Determine the (X, Y) coordinate at the center of the cell enclosing the given text.  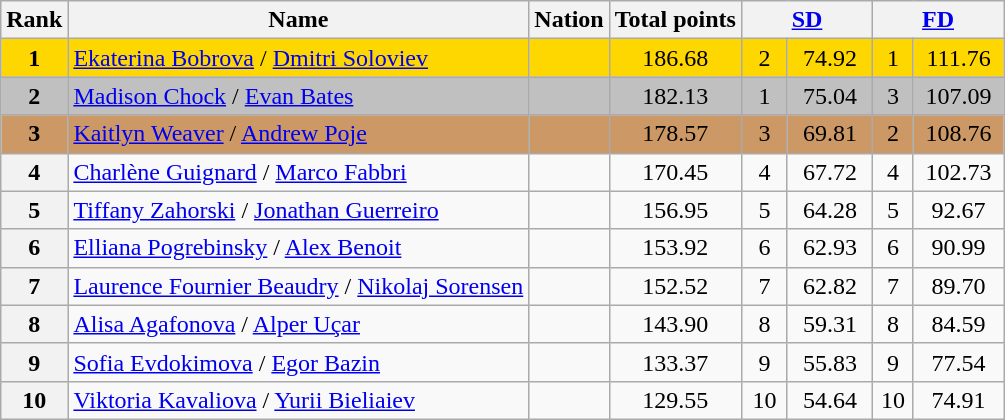
Tiffany Zahorski / Jonathan Guerreiro (298, 210)
Sofia Evdokimova / Egor Bazin (298, 362)
67.72 (830, 172)
SD (806, 20)
54.64 (830, 400)
186.68 (675, 58)
170.45 (675, 172)
Nation (569, 20)
59.31 (830, 324)
62.82 (830, 286)
Rank (34, 20)
178.57 (675, 134)
107.09 (958, 96)
Ekaterina Bobrova / Dmitri Soloviev (298, 58)
62.93 (830, 248)
153.92 (675, 248)
156.95 (675, 210)
Total points (675, 20)
84.59 (958, 324)
Laurence Fournier Beaudry / Nikolaj Sorensen (298, 286)
129.55 (675, 400)
Madison Chock / Evan Bates (298, 96)
64.28 (830, 210)
92.67 (958, 210)
Kaitlyn Weaver / Andrew Poje (298, 134)
111.76 (958, 58)
143.90 (675, 324)
108.76 (958, 134)
77.54 (958, 362)
152.52 (675, 286)
75.04 (830, 96)
FD (938, 20)
Viktoria Kavaliova / Yurii Bieliaiev (298, 400)
Name (298, 20)
89.70 (958, 286)
Charlène Guignard / Marco Fabbri (298, 172)
182.13 (675, 96)
133.37 (675, 362)
55.83 (830, 362)
Elliana Pogrebinsky / Alex Benoit (298, 248)
90.99 (958, 248)
Alisa Agafonova / Alper Uçar (298, 324)
102.73 (958, 172)
74.91 (958, 400)
69.81 (830, 134)
74.92 (830, 58)
